Capture the cell that displays the provided text and extract its [X, Y] central coordinate. 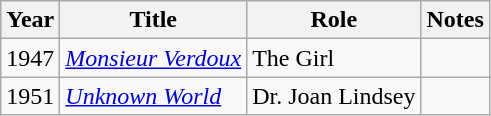
Monsieur Verdoux [154, 58]
Dr. Joan Lindsey [334, 96]
Unknown World [154, 96]
1951 [30, 96]
Title [154, 20]
The Girl [334, 58]
Notes [455, 20]
1947 [30, 58]
Role [334, 20]
Year [30, 20]
